Capture the cell that displays the provided text and extract its [x, y] central coordinate. 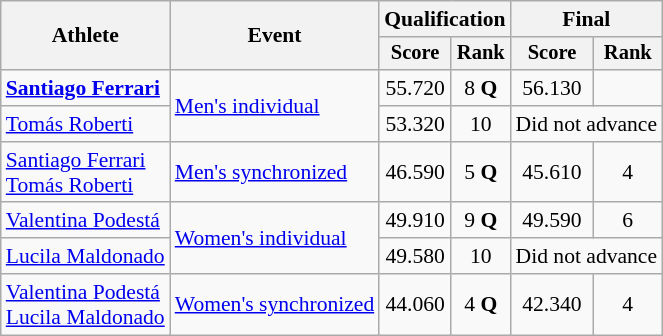
Valentina Podestá [86, 221]
9 Q [481, 221]
Tomás Roberti [86, 124]
8 Q [481, 88]
49.580 [415, 256]
Qualification [444, 19]
Men's individual [275, 106]
56.130 [552, 88]
Lucila Maldonado [86, 256]
49.590 [552, 221]
Athlete [86, 36]
42.340 [552, 304]
Santiago Ferrari [86, 88]
45.610 [552, 172]
Men's synchronized [275, 172]
Valentina PodestáLucila Maldonado [86, 304]
46.590 [415, 172]
Final [587, 19]
6 [628, 221]
Event [275, 36]
49.910 [415, 221]
44.060 [415, 304]
53.320 [415, 124]
Women's individual [275, 238]
5 Q [481, 172]
Women's synchronized [275, 304]
4 Q [481, 304]
55.720 [415, 88]
Santiago FerrariTomás Roberti [86, 172]
